Scan for the cell matching the given text and deliver its (x, y) coordinate at center. 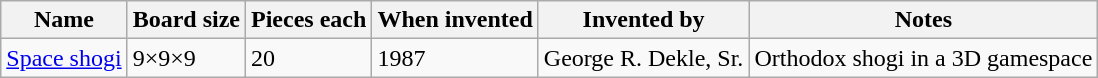
George R. Dekle, Sr. (644, 58)
20 (309, 58)
Pieces each (309, 20)
Space shogi (64, 58)
Orthodox shogi in a 3D gamespace (924, 58)
Notes (924, 20)
Name (64, 20)
9×9×9 (186, 58)
Board size (186, 20)
When invented (455, 20)
Invented by (644, 20)
1987 (455, 58)
